Capture the cell that displays the provided text and extract its (x, y) central coordinate. 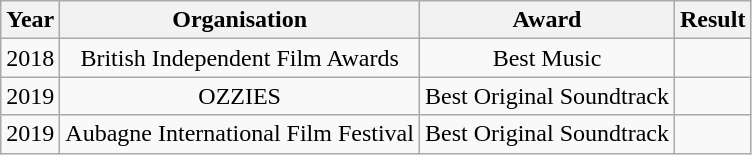
2018 (30, 58)
OZZIES (240, 96)
Best Music (546, 58)
Award (546, 20)
Organisation (240, 20)
Result (713, 20)
Year (30, 20)
Aubagne International Film Festival (240, 134)
British Independent Film Awards (240, 58)
